Detect which cell encompasses the target text, then output its (x, y) center coordinate. 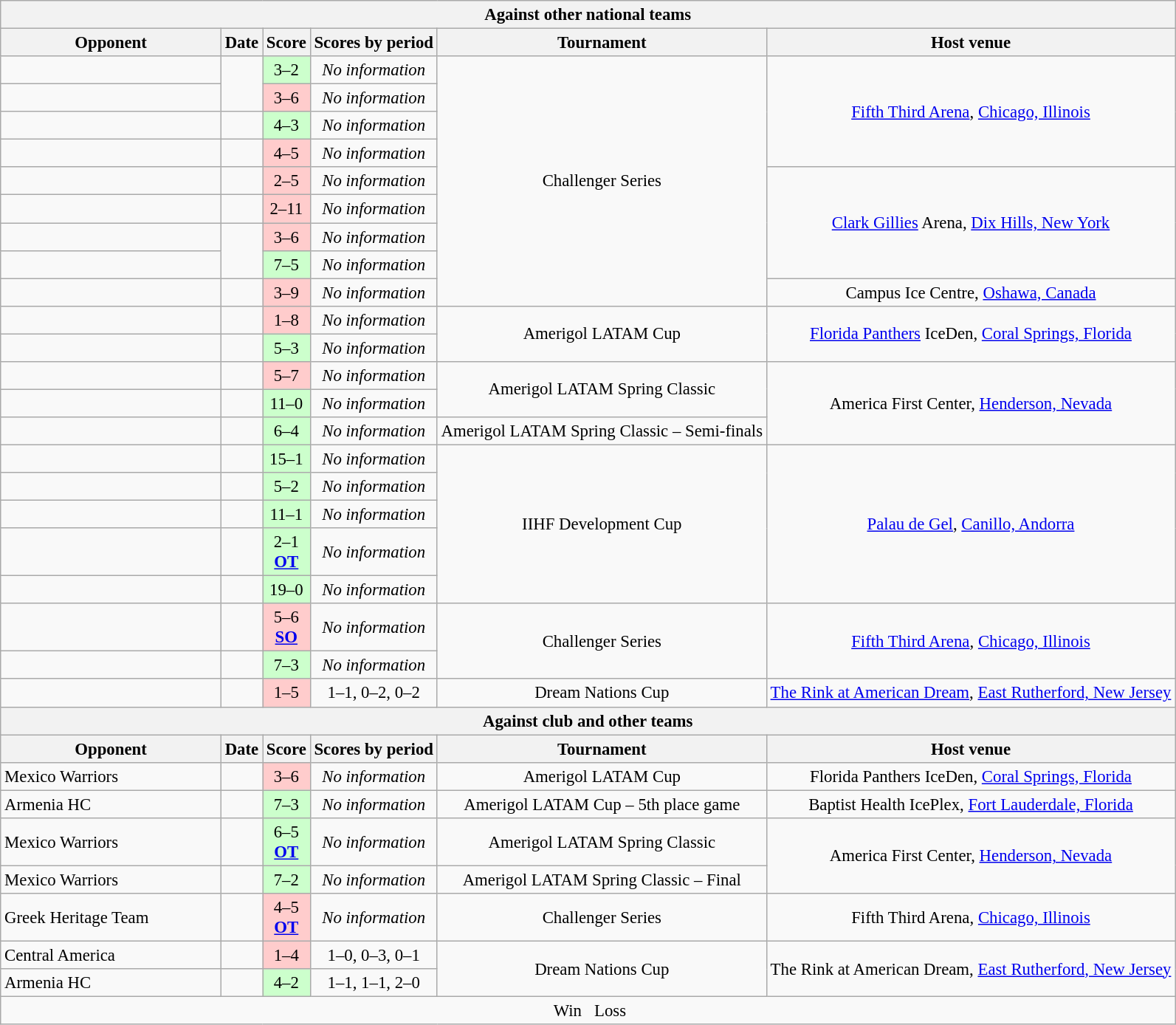
6–5OT (286, 842)
IIHF Development Cup (602, 524)
1–5 (286, 693)
4–5 (286, 154)
1–1, 0–2, 0–2 (374, 693)
1–1, 1–1, 2–0 (374, 983)
4–3 (286, 126)
Baptist Health IcePlex, Fort Lauderdale, Florida (970, 804)
2–5 (286, 181)
2–11 (286, 209)
19–0 (286, 590)
5–2 (286, 487)
3–9 (286, 292)
Against club and other teams (588, 721)
15–1 (286, 459)
2–1OT (286, 552)
3–2 (286, 70)
Palau de Gel, Canillo, Andorra (970, 524)
Campus Ice Centre, Oshawa, Canada (970, 292)
5–6SO (286, 628)
11–1 (286, 515)
Against other national teams (588, 15)
4–5OT (286, 917)
Clark Gillies Arena, Dix Hills, New York (970, 222)
Greek Heritage Team (111, 917)
Win Loss (588, 1011)
Amerigol LATAM Spring Classic – Final (602, 880)
1–0, 0–3, 0–1 (374, 955)
5–7 (286, 376)
1–8 (286, 320)
5–3 (286, 348)
11–0 (286, 403)
7–2 (286, 880)
Amerigol LATAM Cup – 5th place game (602, 804)
1–4 (286, 955)
Central America (111, 955)
6–4 (286, 431)
Amerigol LATAM Spring Classic – Semi-finals (602, 431)
4–2 (286, 983)
7–5 (286, 264)
